From the cell containing the given text, extract its center point as (x, y) coordinate. 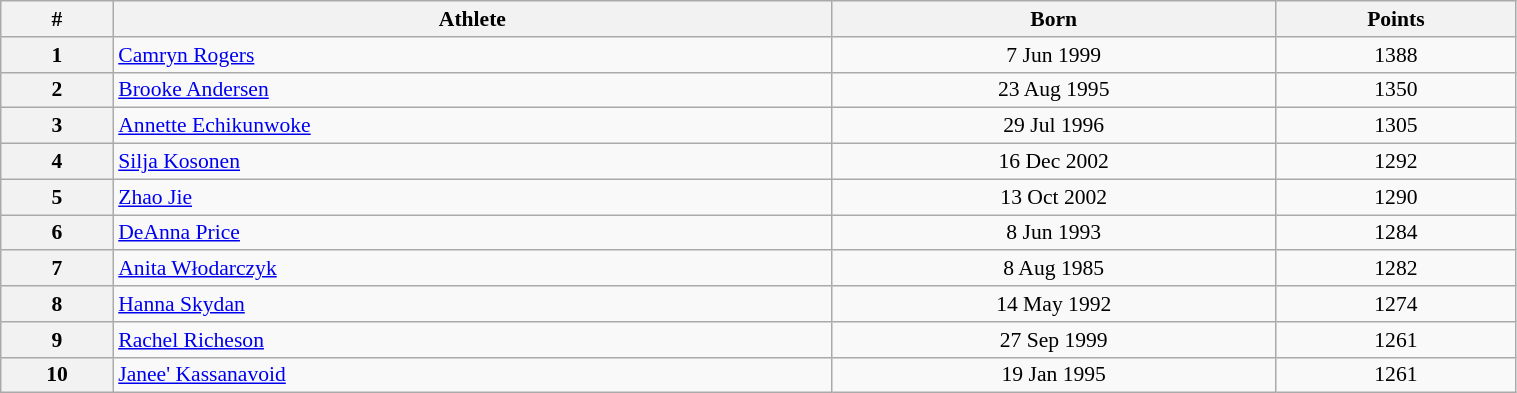
23 Aug 1995 (1054, 90)
29 Jul 1996 (1054, 126)
1282 (1396, 269)
14 May 1992 (1054, 304)
1350 (1396, 90)
2 (57, 90)
19 Jan 1995 (1054, 375)
1 (57, 55)
9 (57, 340)
Silja Kosonen (472, 162)
5 (57, 197)
27 Sep 1999 (1054, 340)
16 Dec 2002 (1054, 162)
Janee' Kassanavoid (472, 375)
1274 (1396, 304)
# (57, 19)
10 (57, 375)
Camryn Rogers (472, 55)
Anita Włodarczyk (472, 269)
Athlete (472, 19)
4 (57, 162)
Brooke Andersen (472, 90)
7 (57, 269)
8 Aug 1985 (1054, 269)
Born (1054, 19)
8 Jun 1993 (1054, 233)
Hanna Skydan (472, 304)
1305 (1396, 126)
1290 (1396, 197)
Points (1396, 19)
3 (57, 126)
8 (57, 304)
1284 (1396, 233)
13 Oct 2002 (1054, 197)
Annette Echikunwoke (472, 126)
DeAnna Price (472, 233)
1388 (1396, 55)
6 (57, 233)
1292 (1396, 162)
7 Jun 1999 (1054, 55)
Rachel Richeson (472, 340)
Zhao Jie (472, 197)
